Scan for the cell matching the given text and deliver its [X, Y] coordinate at center. 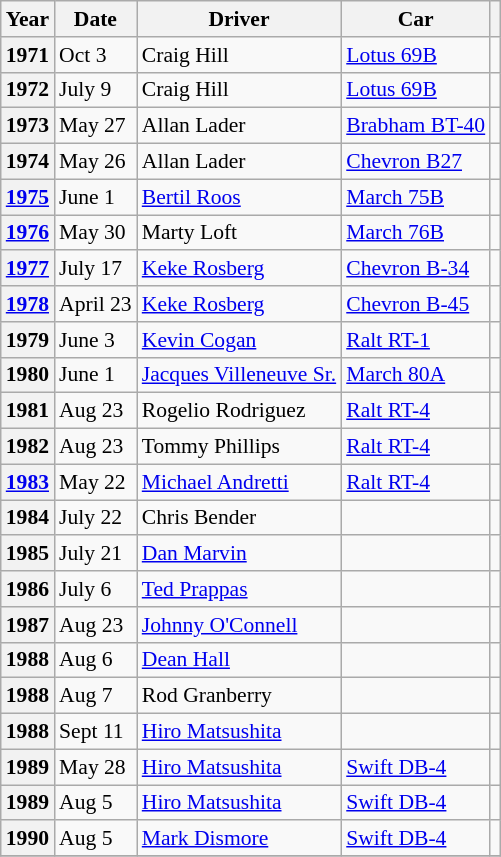
Aug 6 [96, 660]
Aug 7 [96, 696]
May 22 [96, 482]
Bertil Roos [239, 197]
March 75B [416, 197]
Johnny O'Connell [239, 625]
Mark Dismore [239, 839]
July 21 [96, 554]
Chevron B-45 [416, 304]
July 6 [96, 589]
1985 [28, 554]
1984 [28, 518]
Year [28, 19]
Tommy Phillips [239, 447]
April 23 [96, 304]
Ted Prappas [239, 589]
Dean Hall [239, 660]
May 27 [96, 126]
Date [96, 19]
1983 [28, 482]
Jacques Villeneuve Sr. [239, 375]
Ralt RT-1 [416, 340]
May 30 [96, 233]
March 80A [416, 375]
1979 [28, 340]
1976 [28, 233]
1990 [28, 839]
July 22 [96, 518]
May 26 [96, 162]
Oct 3 [96, 55]
1981 [28, 411]
1973 [28, 126]
Car [416, 19]
July 9 [96, 90]
Chris Bender [239, 518]
1978 [28, 304]
1977 [28, 269]
June 3 [96, 340]
1987 [28, 625]
1971 [28, 55]
Sept 11 [96, 732]
Kevin Cogan [239, 340]
1974 [28, 162]
1986 [28, 589]
Brabham BT-40 [416, 126]
1980 [28, 375]
Chevron B-34 [416, 269]
Rod Granberry [239, 696]
May 28 [96, 767]
1972 [28, 90]
Driver [239, 19]
1982 [28, 447]
Michael Andretti [239, 482]
1975 [28, 197]
July 17 [96, 269]
Dan Marvin [239, 554]
Chevron B27 [416, 162]
March 76B [416, 233]
Marty Loft [239, 233]
Rogelio Rodriguez [239, 411]
